For the text-containing cell, return its midpoint in (X, Y) coordinate format. 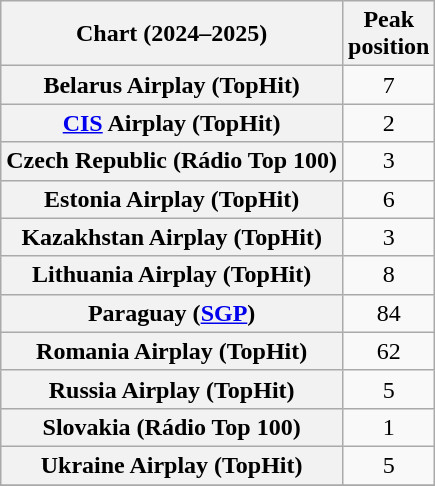
Czech Republic (Rádio Top 100) (172, 161)
7 (389, 85)
1 (389, 427)
62 (389, 351)
Kazakhstan Airplay (TopHit) (172, 237)
Belarus Airplay (TopHit) (172, 85)
Estonia Airplay (TopHit) (172, 199)
Chart (2024–2025) (172, 34)
Peakposition (389, 34)
CIS Airplay (TopHit) (172, 123)
Romania Airplay (TopHit) (172, 351)
Russia Airplay (TopHit) (172, 389)
6 (389, 199)
Paraguay (SGP) (172, 313)
8 (389, 275)
Slovakia (Rádio Top 100) (172, 427)
84 (389, 313)
2 (389, 123)
Lithuania Airplay (TopHit) (172, 275)
Ukraine Airplay (TopHit) (172, 465)
